Return [X, Y] of the center of cell containing provided text 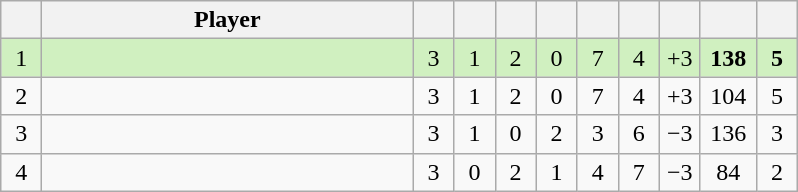
84 [728, 172]
6 [638, 134]
Player [228, 20]
138 [728, 58]
136 [728, 134]
104 [728, 96]
